Extract the (X, Y) coordinate from the center of the cell holding the provided text.  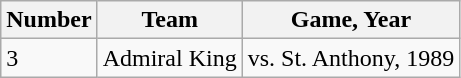
3 (49, 58)
vs. St. Anthony, 1989 (351, 58)
Number (49, 20)
Team (170, 20)
Admiral King (170, 58)
Game, Year (351, 20)
